Scan for the cell matching the given text and deliver its [x, y] coordinate at center. 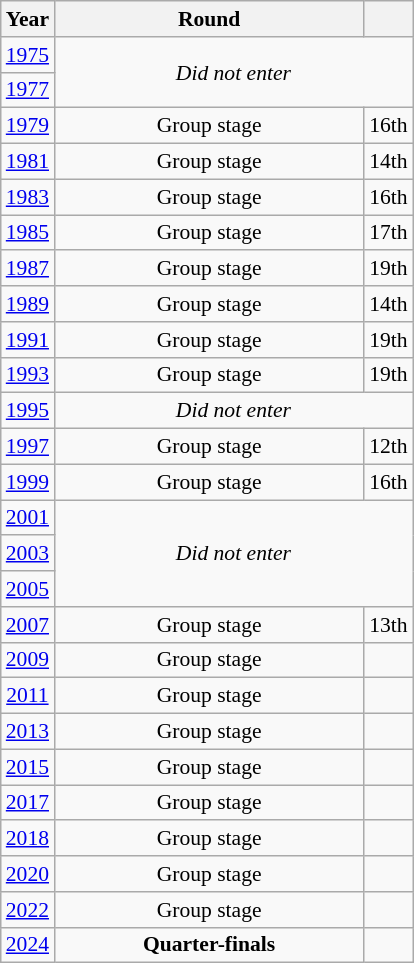
1977 [28, 90]
1975 [28, 55]
2007 [28, 625]
1981 [28, 162]
17th [388, 233]
2017 [28, 803]
1979 [28, 126]
1983 [28, 197]
2018 [28, 839]
2005 [28, 589]
1993 [28, 375]
2022 [28, 910]
Quarter-finals [209, 945]
Year [28, 19]
1989 [28, 304]
12th [388, 447]
2024 [28, 945]
2001 [28, 518]
1987 [28, 269]
2013 [28, 732]
1997 [28, 447]
1991 [28, 340]
13th [388, 625]
1985 [28, 233]
Round [209, 19]
1999 [28, 482]
2011 [28, 696]
2009 [28, 660]
2015 [28, 767]
2003 [28, 554]
2020 [28, 874]
1995 [28, 411]
